From the cell containing the given text, extract its center point as [x, y] coordinate. 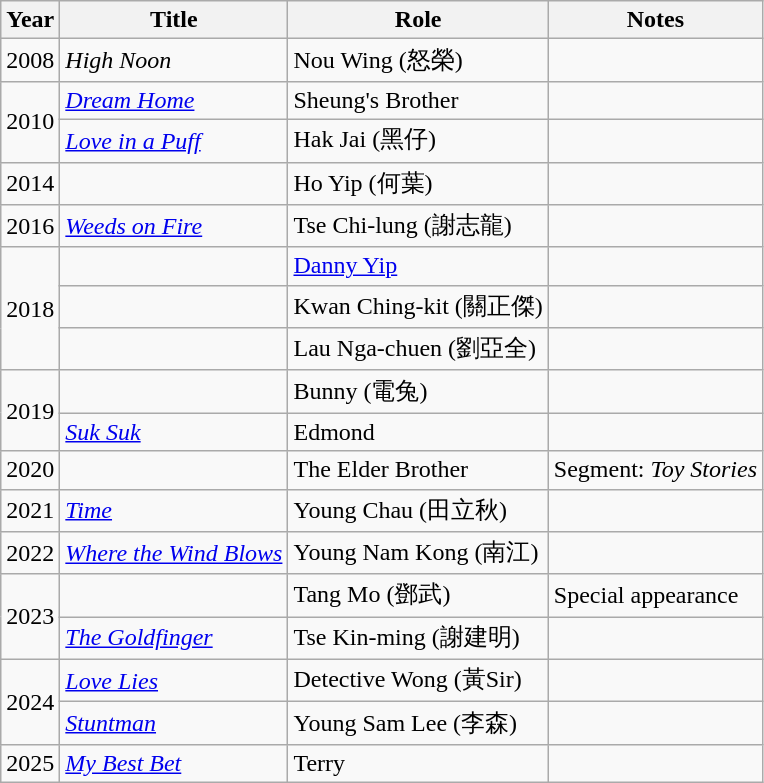
My Best Bet [174, 763]
Weeds on Fire [174, 226]
Terry [418, 763]
Tse Chi-lung (謝志龍) [418, 226]
Suk Suk [174, 432]
Kwan Ching-kit (關正傑) [418, 306]
2024 [30, 702]
Detective Wong (黃Sir) [418, 680]
2023 [30, 616]
Segment: Toy Stories [655, 470]
Young Sam Lee (李森) [418, 724]
Where the Wind Blows [174, 554]
2010 [30, 122]
Role [418, 20]
Title [174, 20]
Special appearance [655, 596]
Ho Yip (何葉) [418, 184]
Dream Home [174, 100]
2016 [30, 226]
Young Nam Kong (南江) [418, 554]
Time [174, 510]
Nou Wing (怒榮) [418, 60]
2014 [30, 184]
Notes [655, 20]
2022 [30, 554]
Danny Yip [418, 266]
Love in a Puff [174, 140]
Sheung's Brother [418, 100]
The Elder Brother [418, 470]
2018 [30, 308]
2020 [30, 470]
High Noon [174, 60]
Hak Jai (黑仔) [418, 140]
Lau Nga-chuen (劉亞全) [418, 350]
Year [30, 20]
Edmond [418, 432]
Love Lies [174, 680]
2008 [30, 60]
Tse Kin-ming (謝建明) [418, 638]
Tang Mo (鄧武) [418, 596]
Bunny (電兔) [418, 392]
The Goldfinger [174, 638]
Young Chau (田立秋) [418, 510]
2021 [30, 510]
2019 [30, 410]
Stuntman [174, 724]
2025 [30, 763]
